Search for the cell housing the specified text and yield its (X, Y) center coordinate. 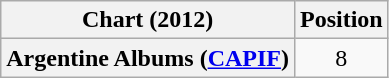
Position (341, 20)
8 (341, 58)
Argentine Albums (CAPIF) (148, 58)
Chart (2012) (148, 20)
